Search for the cell housing the specified text and yield its (X, Y) center coordinate. 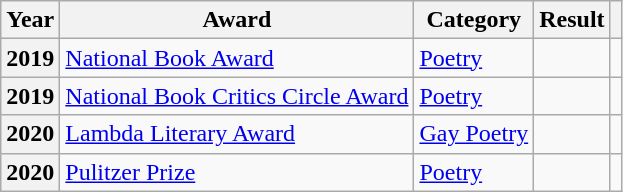
Award (237, 20)
National Book Critics Circle Award (237, 96)
Lambda Literary Award (237, 134)
Result (572, 20)
Gay Poetry (474, 134)
National Book Award (237, 58)
Year (30, 20)
Category (474, 20)
Pulitzer Prize (237, 172)
